From the cell containing the given text, extract its center point as (x, y) coordinate. 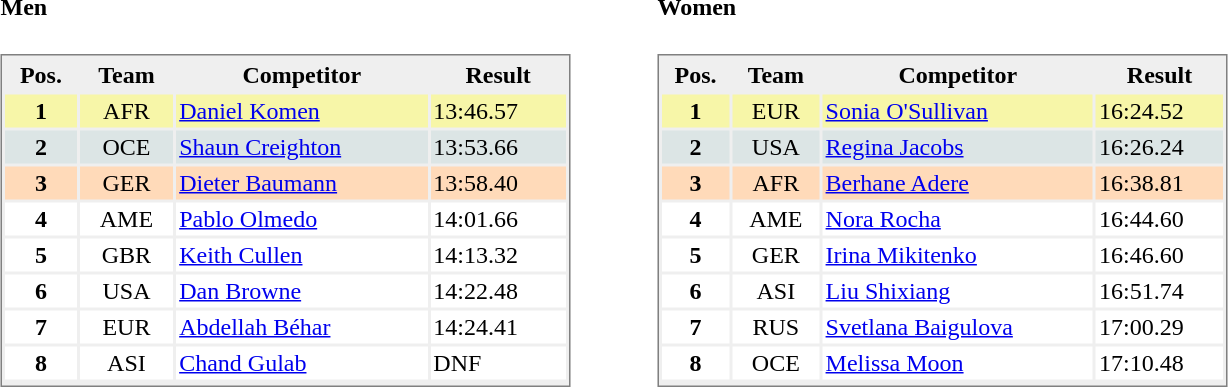
16:24.52 (1160, 110)
16:38.81 (1160, 182)
13:58.40 (498, 182)
DNF (498, 362)
16:51.74 (1160, 290)
Pablo Olmedo (302, 218)
16:44.60 (1160, 218)
16:46.60 (1160, 254)
GBR (126, 254)
Berhane Adere (958, 182)
Daniel Komen (302, 110)
Liu Shixiang (958, 290)
Svetlana Baigulova (958, 326)
Melissa Moon (958, 362)
Abdellah Béhar (302, 326)
14:01.66 (498, 218)
14:24.41 (498, 326)
16:26.24 (1160, 146)
14:22.48 (498, 290)
Regina Jacobs (958, 146)
Nora Rocha (958, 218)
13:46.57 (498, 110)
Dieter Baumann (302, 182)
17:00.29 (1160, 326)
17:10.48 (1160, 362)
Irina Mikitenko (958, 254)
Dan Browne (302, 290)
Shaun Creighton (302, 146)
14:13.32 (498, 254)
13:53.66 (498, 146)
RUS (776, 326)
Sonia O'Sullivan (958, 110)
Chand Gulab (302, 362)
Keith Cullen (302, 254)
